From the cell containing the given text, extract its center point as [X, Y] coordinate. 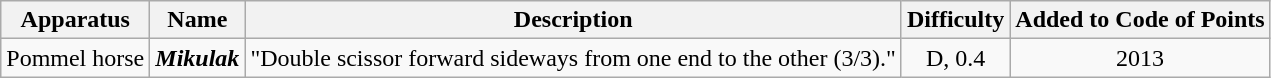
2013 [1140, 58]
D, 0.4 [955, 58]
"Double scissor forward sideways from one end to the other (3/3)." [574, 58]
Difficulty [955, 20]
Mikulak [198, 58]
Pommel horse [76, 58]
Name [198, 20]
Description [574, 20]
Apparatus [76, 20]
Added to Code of Points [1140, 20]
